From the cell containing the given text, extract its center point as [X, Y] coordinate. 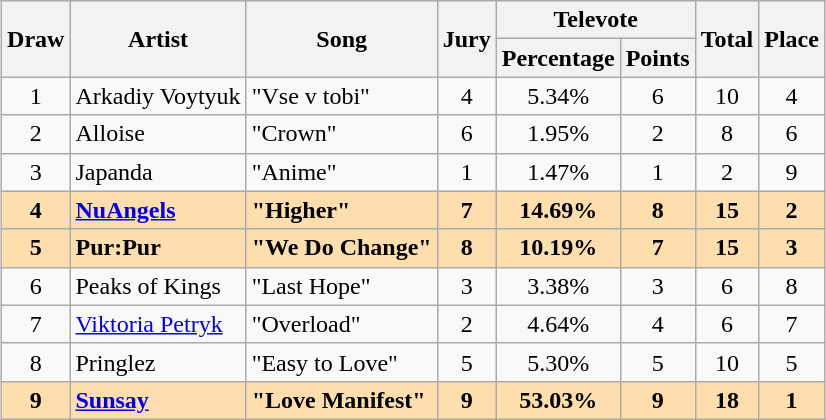
Pringlez [158, 362]
Percentage [558, 58]
Televote [596, 20]
3.38% [558, 286]
Song [342, 39]
NuAngels [158, 210]
Arkadiy Voytyuk [158, 96]
18 [727, 400]
1.95% [558, 134]
"Easy to Love" [342, 362]
5.34% [558, 96]
Jury [466, 39]
Draw [36, 39]
4.64% [558, 324]
14.69% [558, 210]
Alloise [158, 134]
Viktoria Petryk [158, 324]
Total [727, 39]
Japanda [158, 172]
"Anime" [342, 172]
Pur:Pur [158, 248]
Sunsay [158, 400]
Points [658, 58]
Artist [158, 39]
5.30% [558, 362]
"We Do Change" [342, 248]
Peaks of Kings [158, 286]
"Love Manifest" [342, 400]
Place [792, 39]
"Higher" [342, 210]
"Overload" [342, 324]
"Last Hope" [342, 286]
10.19% [558, 248]
"Vse v tobi" [342, 96]
1.47% [558, 172]
53.03% [558, 400]
"Crown" [342, 134]
